For the text-containing cell, return its midpoint in (X, Y) coordinate format. 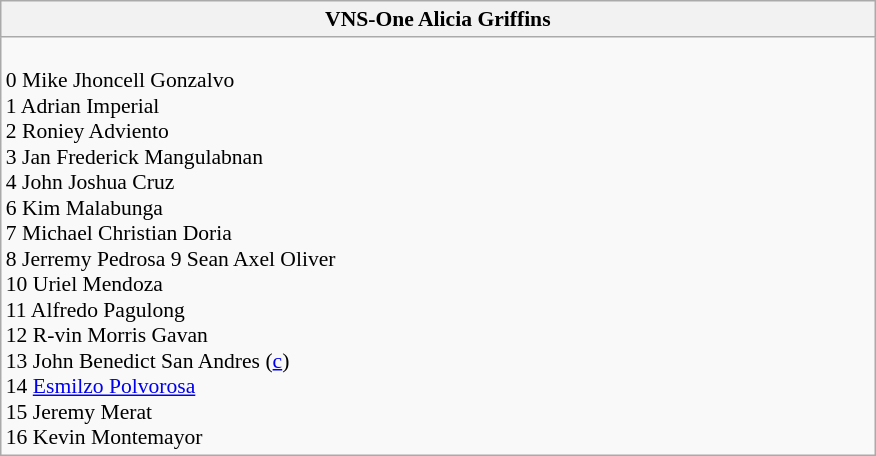
VNS-One Alicia Griffins (438, 19)
